Locate the cell with the specified text and output its (X, Y) center coordinate. 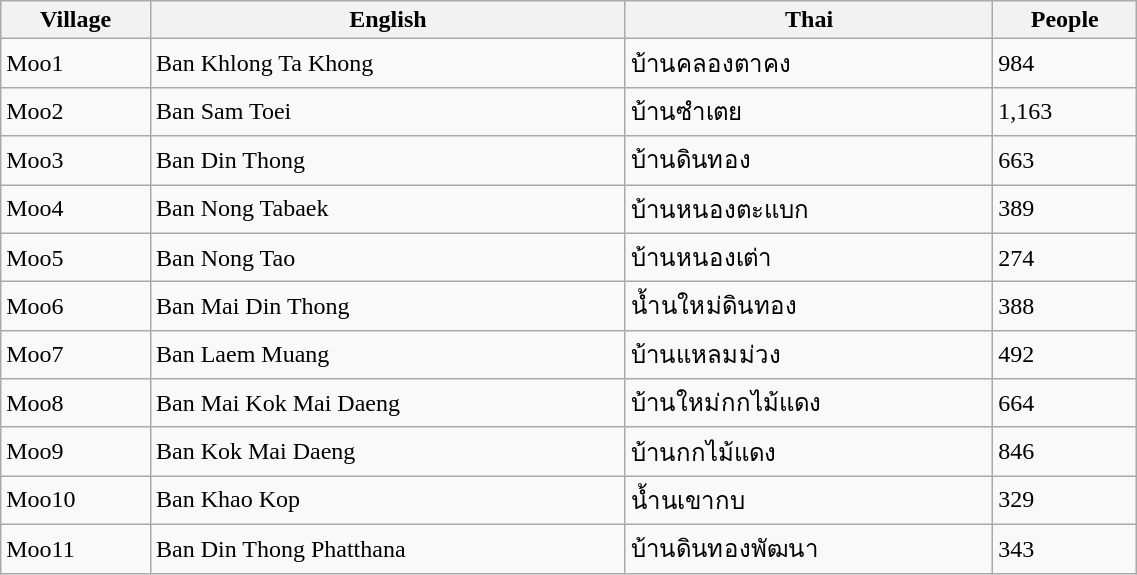
846 (1065, 452)
Moo1 (76, 64)
บ้านดินทองพัฒนา (808, 548)
Moo8 (76, 404)
บ้านดินทอง (808, 160)
Moo9 (76, 452)
บ้านแหลมม่วง (808, 354)
Ban Nong Tao (388, 258)
บ้านซำเตย (808, 112)
Moo10 (76, 500)
388 (1065, 306)
492 (1065, 354)
389 (1065, 208)
Ban Sam Toei (388, 112)
663 (1065, 160)
Moo5 (76, 258)
Ban Mai Kok Mai Daeng (388, 404)
Moo6 (76, 306)
บ้านหนองตะแบก (808, 208)
บ้านใหม่กกไม้แดง (808, 404)
Ban Din Thong (388, 160)
Ban Mai Din Thong (388, 306)
บ้านหนองเต่า (808, 258)
Ban Din Thong Phatthana (388, 548)
น้ำนเขากบ (808, 500)
Ban Nong Tabaek (388, 208)
English (388, 20)
Moo4 (76, 208)
Village (76, 20)
274 (1065, 258)
Thai (808, 20)
Moo2 (76, 112)
1,163 (1065, 112)
Ban Khlong Ta Khong (388, 64)
Moo7 (76, 354)
Ban Kok Mai Daeng (388, 452)
Moo11 (76, 548)
Moo3 (76, 160)
Ban Khao Kop (388, 500)
343 (1065, 548)
People (1065, 20)
น้ำนใหม่ดินทอง (808, 306)
984 (1065, 64)
664 (1065, 404)
บ้านคลองตาคง (808, 64)
บ้านกกไม้แดง (808, 452)
Ban Laem Muang (388, 354)
329 (1065, 500)
